Find where the given text appears and provide that cell's center as [X, Y] coordinate. 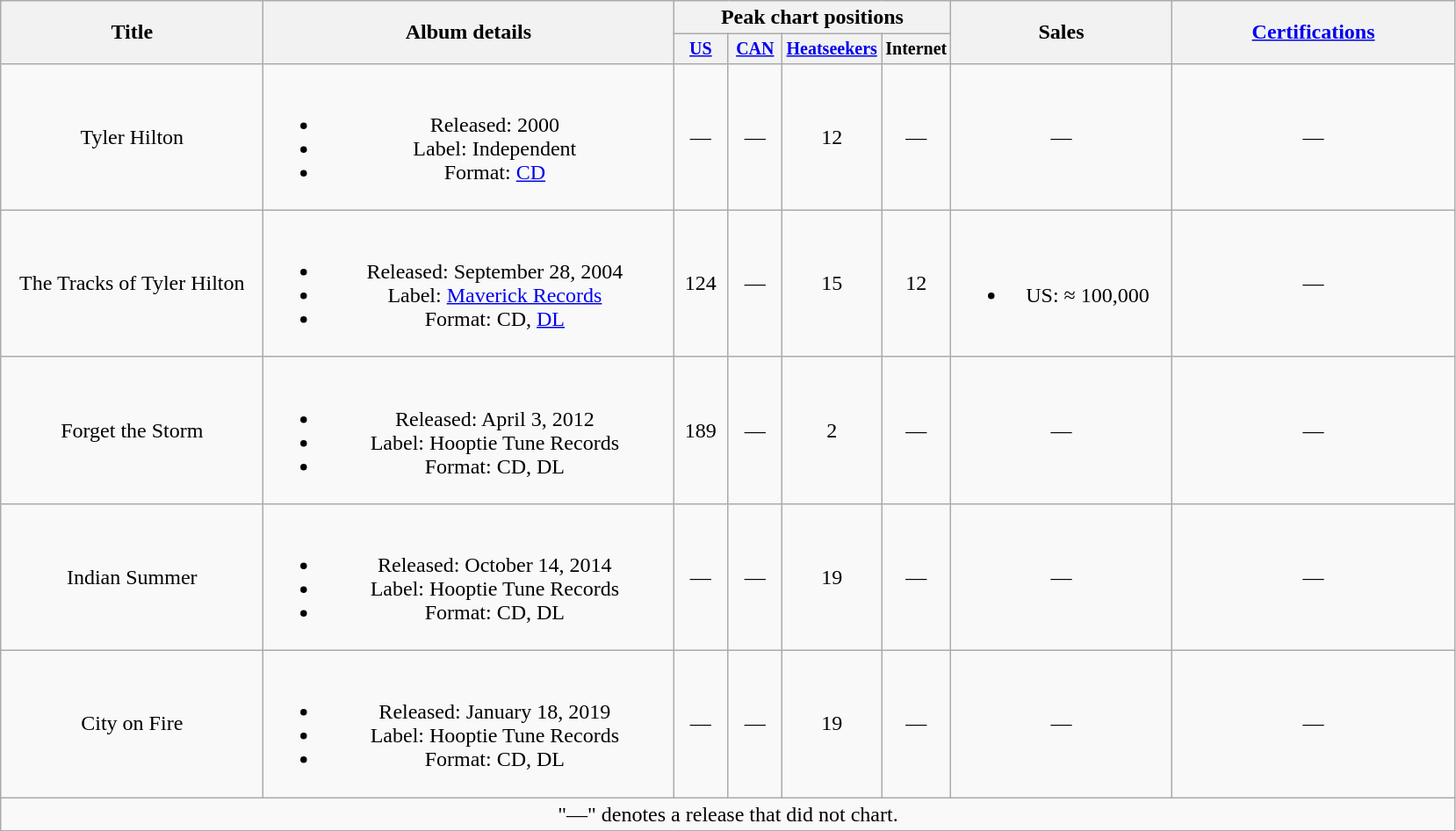
City on Fire [132, 724]
Released: 2000Label: IndependentFormat: CD [469, 137]
124 [701, 283]
Forget the Storm [132, 430]
US: ≈ 100,000 [1061, 283]
The Tracks of Tyler Hilton [132, 283]
Indian Summer [132, 576]
"—" denotes a release that did not chart. [728, 814]
Album details [469, 33]
US [701, 49]
Released: October 14, 2014Label: Hooptie Tune RecordsFormat: CD, DL [469, 576]
Released: April 3, 2012Label: Hooptie Tune RecordsFormat: CD, DL [469, 430]
Released: September 28, 2004Label: Maverick RecordsFormat: CD, DL [469, 283]
Tyler Hilton [132, 137]
Title [132, 33]
Sales [1061, 33]
Peak chart positions [812, 18]
Released: January 18, 2019Label: Hooptie Tune RecordsFormat: CD, DL [469, 724]
2 [833, 430]
189 [701, 430]
Internet [917, 49]
Certifications [1314, 33]
15 [833, 283]
Heatseekers [833, 49]
CAN [755, 49]
